Determine the [x, y] coordinate at the center of the cell enclosing the given text.  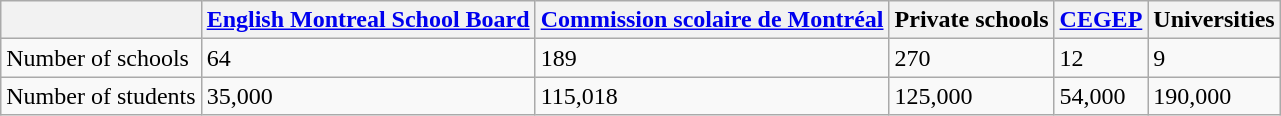
Universities [1214, 20]
12 [1101, 58]
Number of students [101, 96]
125,000 [972, 96]
190,000 [1214, 96]
54,000 [1101, 96]
Commission scolaire de Montréal [712, 20]
CEGEP [1101, 20]
64 [368, 58]
Number of schools [101, 58]
English Montreal School Board [368, 20]
115,018 [712, 96]
270 [972, 58]
Private schools [972, 20]
35,000 [368, 96]
189 [712, 58]
9 [1214, 58]
